Output the (X, Y) coordinate of the center of the cell containing the given text.  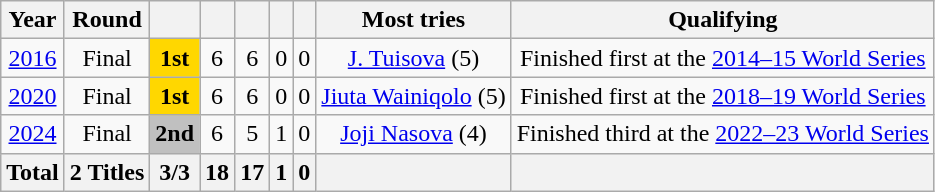
Year (33, 20)
Jiuta Wainiqolo (5) (414, 96)
Joji Nasova (4) (414, 134)
Finished first at the 2014–15 World Series (722, 58)
18 (218, 172)
Total (33, 172)
5 (252, 134)
Finished first at the 2018–19 World Series (722, 96)
Qualifying (722, 20)
2 Titles (107, 172)
J. Tuisova (5) (414, 58)
17 (252, 172)
Round (107, 20)
2016 (33, 58)
2024 (33, 134)
Most tries (414, 20)
2020 (33, 96)
3/3 (175, 172)
Finished third at the 2022–23 World Series (722, 134)
2nd (175, 134)
